Detect which cell encompasses the target text, then output its (X, Y) center coordinate. 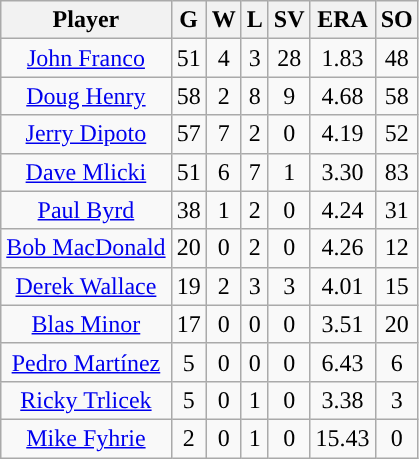
ERA (342, 20)
3.30 (342, 172)
Dave Mlicki (86, 172)
Mike Fyhrie (86, 438)
SO (396, 20)
4.24 (342, 210)
38 (188, 210)
3.38 (342, 400)
Bob MacDonald (86, 248)
4.19 (342, 134)
4.26 (342, 248)
1.83 (342, 58)
28 (289, 58)
Player (86, 20)
9 (289, 96)
8 (254, 96)
3.51 (342, 324)
W (224, 20)
John Franco (86, 58)
Jerry Dipoto (86, 134)
Ricky Trlicek (86, 400)
48 (396, 58)
31 (396, 210)
17 (188, 324)
57 (188, 134)
Pedro Martínez (86, 362)
4.68 (342, 96)
4 (224, 58)
15 (396, 286)
Blas Minor (86, 324)
SV (289, 20)
G (188, 20)
52 (396, 134)
Doug Henry (86, 96)
4.01 (342, 286)
19 (188, 286)
83 (396, 172)
6.43 (342, 362)
12 (396, 248)
15.43 (342, 438)
L (254, 20)
Paul Byrd (86, 210)
Derek Wallace (86, 286)
